Identify which cell holds the provided text, then report its (X, Y) central coordinate. 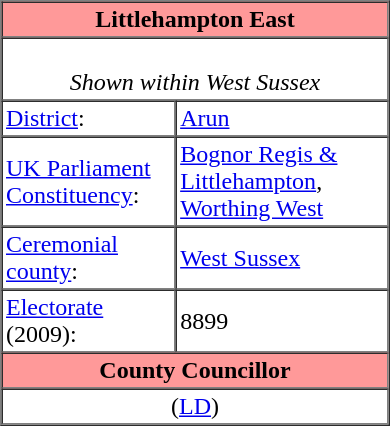
County Councillor (196, 370)
(LD) (196, 406)
Shown within West Sussex (196, 70)
Arun (282, 118)
UK Parliament Constituency: (89, 181)
West Sussex (282, 258)
Electorate (2009): (89, 322)
Bognor Regis & Littlehampton, Worthing West (282, 181)
District: (89, 118)
8899 (282, 322)
Littlehampton East (196, 20)
Ceremonial county: (89, 258)
